Pinpoint the cell where the given text exists, returning its (x, y) midpoint coordinate. 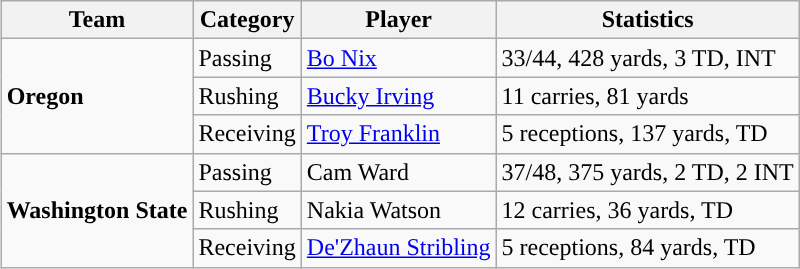
37/48, 375 yards, 2 TD, 2 INT (648, 172)
Oregon (97, 96)
5 receptions, 137 yards, TD (648, 134)
Statistics (648, 20)
33/44, 428 yards, 3 TD, INT (648, 58)
Washington State (97, 210)
12 carries, 36 yards, TD (648, 210)
Troy Franklin (398, 134)
Category (247, 20)
Bucky Irving (398, 96)
Team (97, 20)
Player (398, 20)
Cam Ward (398, 172)
Bo Nix (398, 58)
11 carries, 81 yards (648, 96)
De'Zhaun Stribling (398, 248)
5 receptions, 84 yards, TD (648, 248)
Nakia Watson (398, 210)
